Identify which cell holds the provided text, then report its [X, Y] central coordinate. 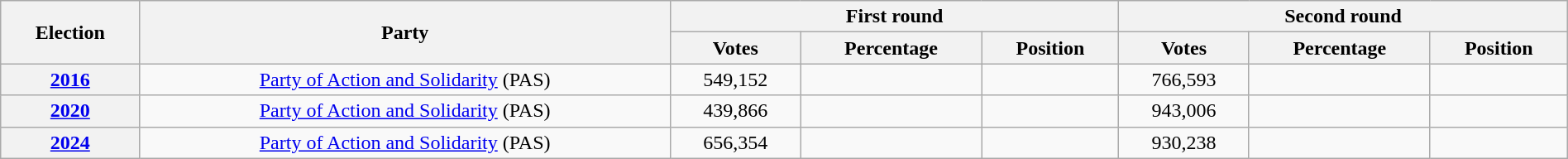
439,866 [734, 111]
930,238 [1184, 142]
766,593 [1184, 79]
549,152 [734, 79]
First round [894, 17]
656,354 [734, 142]
943,006 [1184, 111]
Party [405, 32]
2024 [70, 142]
2016 [70, 79]
2020 [70, 111]
Election [70, 32]
Second round [1343, 17]
